Provide the (X, Y) coordinate of the cell's center where the given text is located.  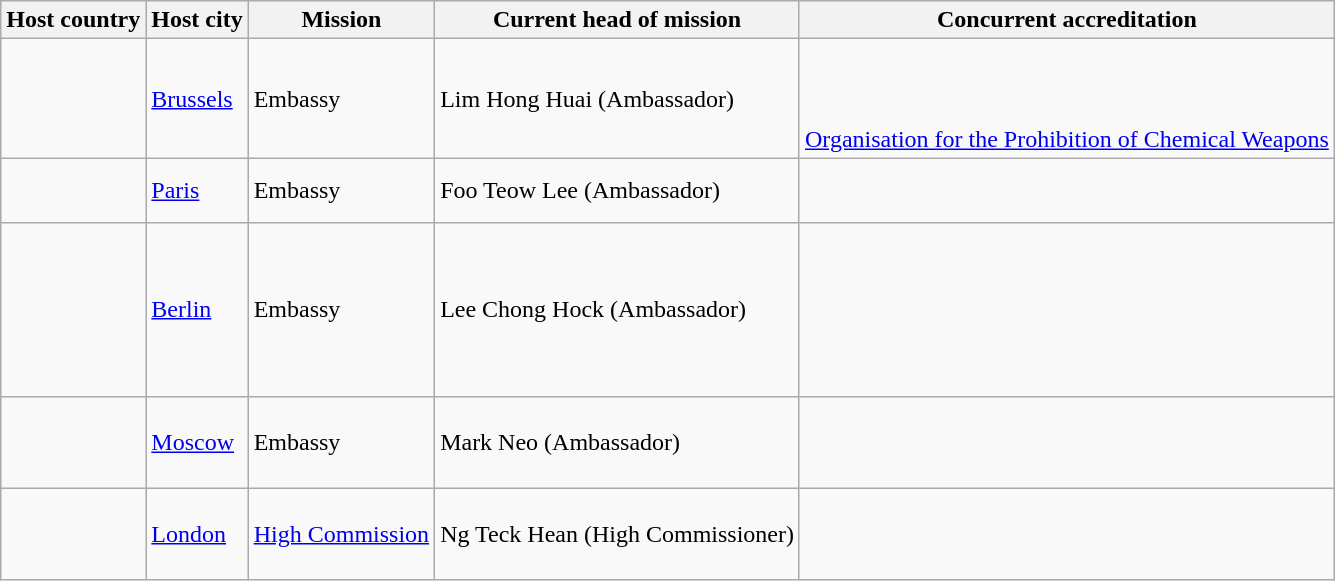
High Commission (341, 534)
Current head of mission (618, 20)
Lim Hong Huai (Ambassador) (618, 98)
London (197, 534)
Foo Teow Lee (Ambassador) (618, 190)
Host country (74, 20)
Berlin (197, 310)
Paris (197, 190)
Host city (197, 20)
Ng Teck Hean (High Commissioner) (618, 534)
Lee Chong Hock (Ambassador) (618, 310)
Moscow (197, 442)
Brussels (197, 98)
Organisation for the Prohibition of Chemical Weapons (1066, 98)
Concurrent accreditation (1066, 20)
Mission (341, 20)
Mark Neo (Ambassador) (618, 442)
